Capture the cell that displays the provided text and extract its (X, Y) central coordinate. 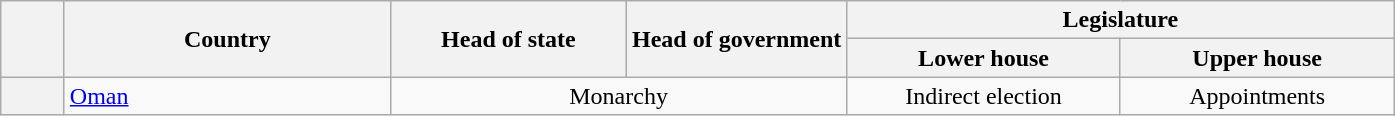
Indirect election (984, 96)
Lower house (984, 58)
Upper house (1257, 58)
Appointments (1257, 96)
Oman (227, 96)
Country (227, 39)
Head of state (508, 39)
Legislature (1120, 20)
Head of government (736, 39)
Monarchy (618, 96)
